Provide the (x, y) coordinate of the cell's center where the given text is located.  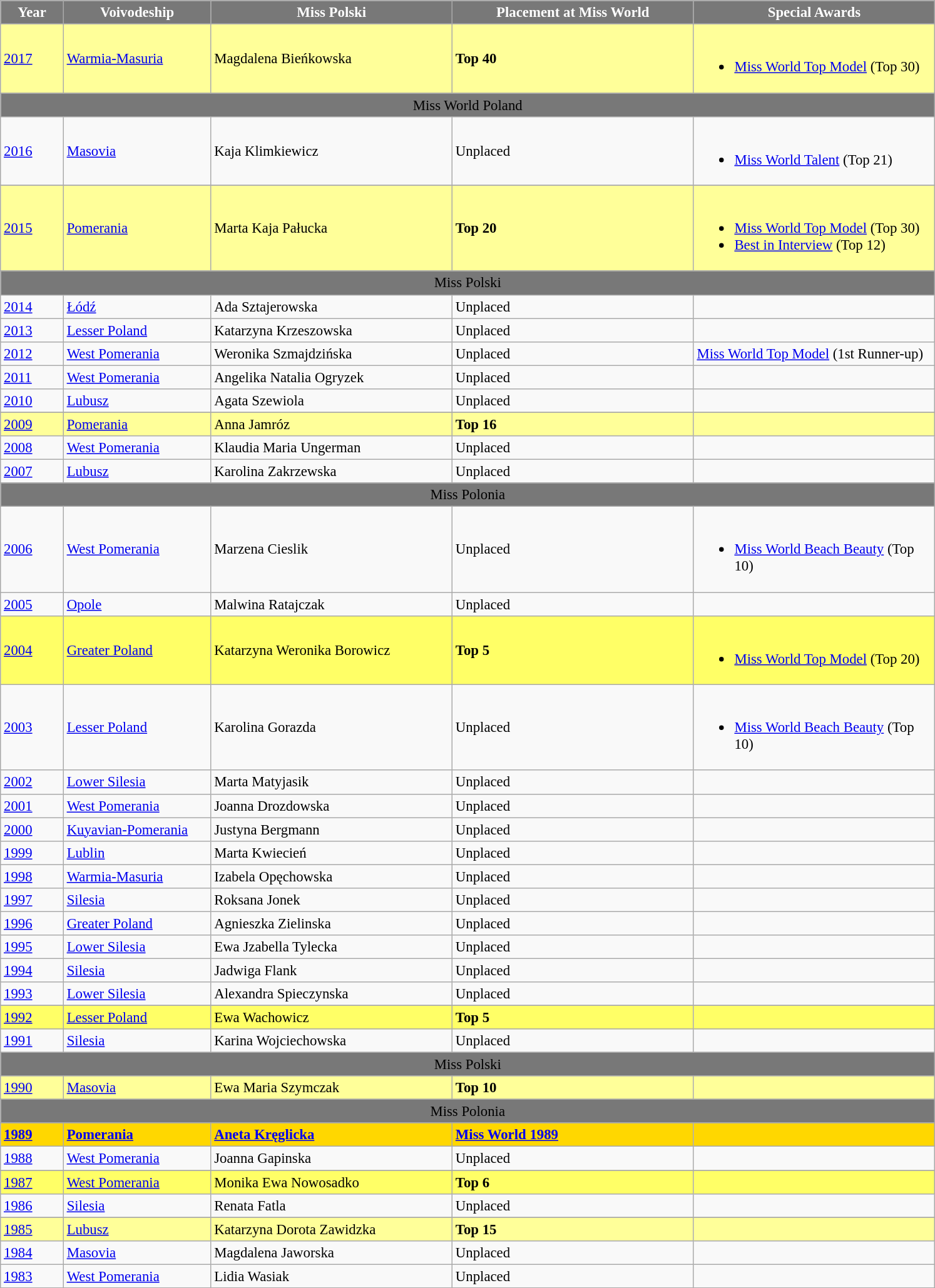
2014 (33, 307)
2004 (33, 650)
1989 (33, 1135)
Special Awards (814, 13)
Lublin (137, 853)
Izabela Opęchowska (332, 876)
Katarzyna Dorota Zawidzka (332, 1229)
Karina Wojciechowska (332, 1041)
2012 (33, 353)
Ewa Jzabella Tylecka (332, 947)
1983 (33, 1276)
Placement at Miss World (573, 13)
1990 (33, 1088)
Justyna Bergmann (332, 829)
Karolina Gorazda (332, 727)
2010 (33, 401)
Top 40 (573, 59)
2013 (33, 330)
1996 (33, 923)
1987 (33, 1182)
Anna Jamróz (332, 424)
Jadwiga Flank (332, 970)
Miss World Top Model (Top 30) (814, 59)
2001 (33, 806)
Lidia Wasiak (332, 1276)
Miss World 1989 (573, 1135)
2006 (33, 549)
Ewa Maria Szymczak (332, 1088)
1992 (33, 1018)
Ewa Wachowicz (332, 1018)
Klaudia Maria Ungerman (332, 448)
1994 (33, 970)
Weronika Szmajdzińska (332, 353)
2003 (33, 727)
Marta Kwiecień (332, 853)
Joanna Gapinska (332, 1159)
2002 (33, 783)
Monika Ewa Nowosadko (332, 1182)
1999 (33, 853)
Katarzyna Weronika Borowicz (332, 650)
Karolina Zakrzewska (332, 471)
2015 (33, 228)
Łódź (137, 307)
1985 (33, 1229)
Angelika Natalia Ogryzek (332, 377)
Roksana Jonek (332, 900)
Kaja Klimkiewicz (332, 151)
Year (33, 13)
Aneta Kręglicka (332, 1135)
Marzena Cieslik (332, 549)
Marta Kaja Pałucka (332, 228)
Magdalena Bieńkowska (332, 59)
Malwina Ratajczak (332, 604)
2016 (33, 151)
1993 (33, 994)
Opole (137, 604)
2011 (33, 377)
Kuyavian-Pomerania (137, 829)
1984 (33, 1252)
Voivodeship (137, 13)
Miss World Top Model (Top 30)Best in Interview (Top 12) (814, 228)
2000 (33, 829)
Top 16 (573, 424)
2017 (33, 59)
Top 6 (573, 1182)
1986 (33, 1205)
Renata Fatla (332, 1205)
2007 (33, 471)
2005 (33, 604)
Alexandra Spieczynska (332, 994)
Agnieszka Zielinska (332, 923)
Miss World Top Model (1st Runner-up) (814, 353)
Ada Sztajerowska (332, 307)
Agata Szewiola (332, 401)
Joanna Drozdowska (332, 806)
Katarzyna Krzeszowska (332, 330)
Top 20 (573, 228)
1997 (33, 900)
1991 (33, 1041)
Marta Matyjasik (332, 783)
Top 10 (573, 1088)
Magdalena Jaworska (332, 1252)
Miss World Talent (Top 21) (814, 151)
Miss World Top Model (Top 20) (814, 650)
Top 15 (573, 1229)
2008 (33, 448)
Miss World Poland (468, 105)
1988 (33, 1159)
2009 (33, 424)
1998 (33, 876)
1995 (33, 947)
